Detect which cell encompasses the target text, then output its [x, y] center coordinate. 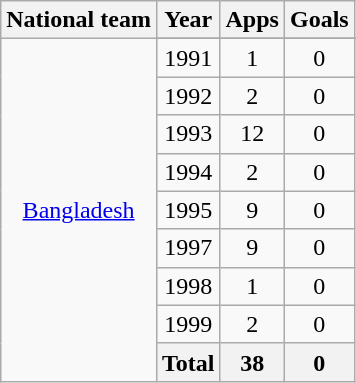
National team [79, 20]
Apps [252, 20]
1995 [188, 210]
1994 [188, 172]
38 [252, 362]
12 [252, 134]
Year [188, 20]
Bangladesh [79, 210]
Goals [319, 20]
1999 [188, 324]
Total [188, 362]
1991 [188, 58]
1993 [188, 134]
1998 [188, 286]
1992 [188, 96]
1997 [188, 248]
